Output the [X, Y] coordinate of the center of the cell containing the given text.  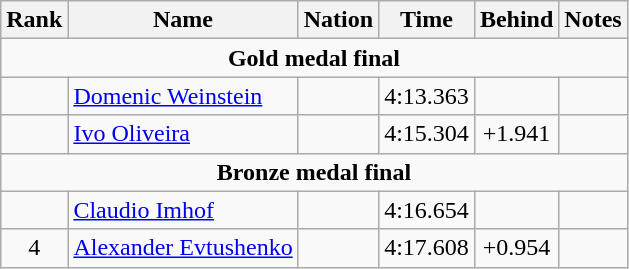
4:13.363 [427, 96]
4:16.654 [427, 210]
Name [183, 20]
Domenic Weinstein [183, 96]
Notes [593, 20]
4:17.608 [427, 248]
Time [427, 20]
+0.954 [516, 248]
Bronze medal final [314, 172]
Nation [338, 20]
Gold medal final [314, 58]
Ivo Oliveira [183, 134]
Alexander Evtushenko [183, 248]
Claudio Imhof [183, 210]
Rank [34, 20]
+1.941 [516, 134]
4 [34, 248]
Behind [516, 20]
4:15.304 [427, 134]
